Return the [x, y] coordinate for the center point of the cell that contains the specified text.  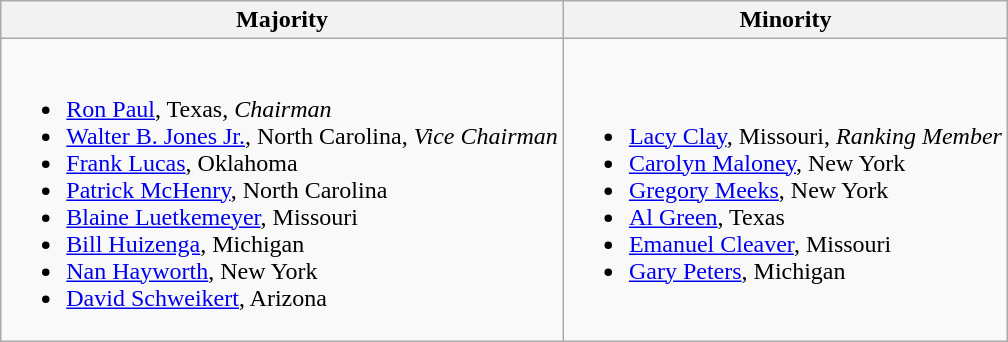
Lacy Clay, Missouri, Ranking MemberCarolyn Maloney, New YorkGregory Meeks, New YorkAl Green, TexasEmanuel Cleaver, MissouriGary Peters, Michigan [785, 190]
Majority [282, 20]
Minority [785, 20]
